Return the (x, y) coordinate for the center point of the cell that contains the specified text.  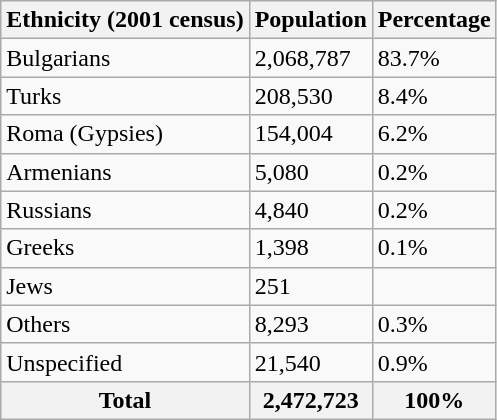
1,398 (310, 248)
251 (310, 286)
Others (125, 324)
5,080 (310, 172)
8,293 (310, 324)
Population (310, 20)
Unspecified (125, 362)
0.9% (434, 362)
6.2% (434, 134)
Armenians (125, 172)
Turks (125, 96)
Percentage (434, 20)
154,004 (310, 134)
2,472,723 (310, 400)
Roma (Gypsies) (125, 134)
Total (125, 400)
4,840 (310, 210)
Jews (125, 286)
0.1% (434, 248)
Bulgarians (125, 58)
Russians (125, 210)
0.3% (434, 324)
83.7% (434, 58)
Greeks (125, 248)
208,530 (310, 96)
8.4% (434, 96)
Ethnicity (2001 census) (125, 20)
21,540 (310, 362)
100% (434, 400)
2,068,787 (310, 58)
